Detect which cell encompasses the target text, then output its (X, Y) center coordinate. 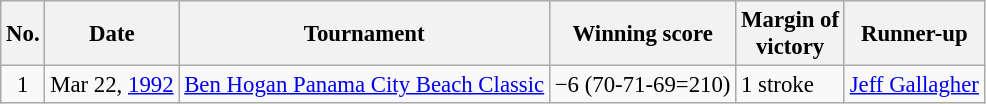
1 stroke (790, 85)
Jeff Gallagher (914, 85)
Tournament (364, 34)
Winning score (642, 34)
Mar 22, 1992 (112, 85)
Ben Hogan Panama City Beach Classic (364, 85)
No. (23, 34)
Date (112, 34)
Runner-up (914, 34)
Margin ofvictory (790, 34)
1 (23, 85)
−6 (70-71-69=210) (642, 85)
